Capture the cell that displays the provided text and extract its (x, y) central coordinate. 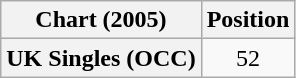
Position (248, 20)
52 (248, 58)
UK Singles (OCC) (101, 58)
Chart (2005) (101, 20)
